Capture the cell that displays the provided text and extract its [X, Y] central coordinate. 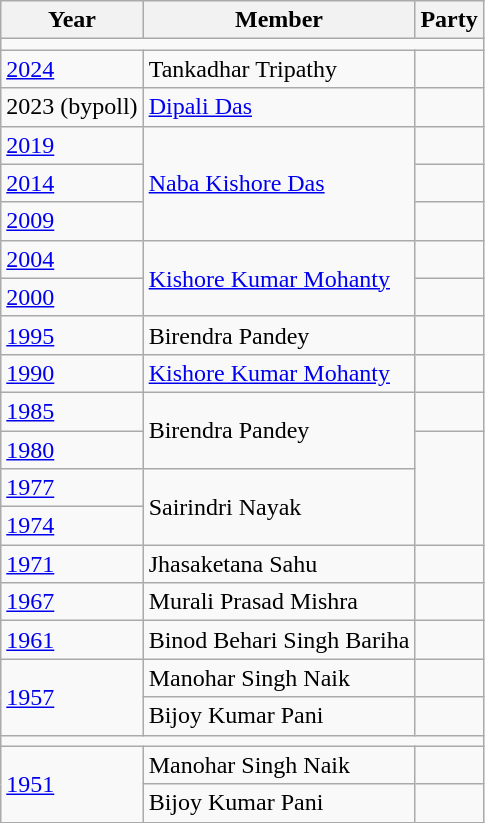
2024 [72, 69]
1961 [72, 640]
Tankadhar Tripathy [279, 69]
1977 [72, 488]
1990 [72, 373]
1951 [72, 784]
Binod Behari Singh Bariha [279, 640]
Party [449, 20]
Sairindri Nayak [279, 507]
Year [72, 20]
1974 [72, 526]
2000 [72, 297]
2019 [72, 145]
2009 [72, 221]
1971 [72, 564]
1985 [72, 411]
2004 [72, 259]
1967 [72, 602]
1980 [72, 449]
2014 [72, 183]
Member [279, 20]
2023 (bypoll) [72, 107]
Murali Prasad Mishra [279, 602]
Jhasaketana Sahu [279, 564]
Naba Kishore Das [279, 183]
1957 [72, 697]
Dipali Das [279, 107]
1995 [72, 335]
